Output the [x, y] coordinate of the center of the cell containing the given text.  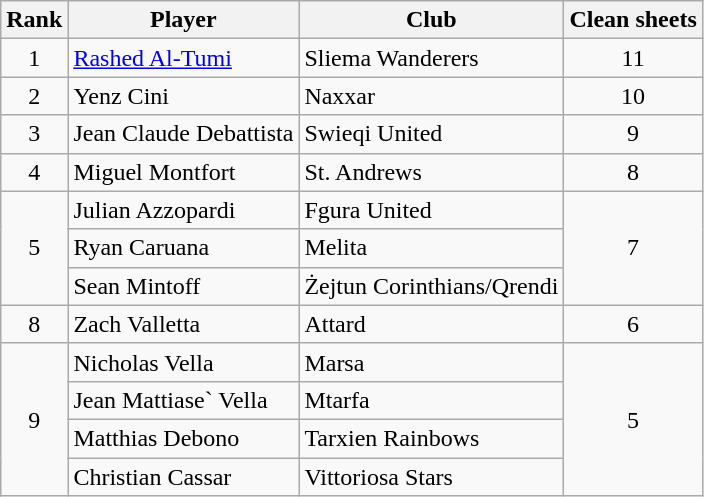
10 [633, 96]
Vittoriosa Stars [432, 477]
Sliema Wanderers [432, 58]
Matthias Debono [184, 438]
Melita [432, 248]
2 [34, 96]
Naxxar [432, 96]
4 [34, 172]
Player [184, 20]
Clean sheets [633, 20]
Żejtun Corinthians/Qrendi [432, 286]
Julian Azzopardi [184, 210]
Jean Claude Debattista [184, 134]
Marsa [432, 362]
Jean Mattiase` Vella [184, 400]
Sean Mintoff [184, 286]
Christian Cassar [184, 477]
Mtarfa [432, 400]
Ryan Caruana [184, 248]
11 [633, 58]
1 [34, 58]
Zach Valletta [184, 324]
Yenz Cini [184, 96]
Tarxien Rainbows [432, 438]
Miguel Montfort [184, 172]
Attard [432, 324]
Rank [34, 20]
Fgura United [432, 210]
7 [633, 248]
6 [633, 324]
Nicholas Vella [184, 362]
Swieqi United [432, 134]
Club [432, 20]
Rashed Al-Tumi [184, 58]
3 [34, 134]
St. Andrews [432, 172]
